Scan for the cell matching the given text and deliver its [X, Y] coordinate at center. 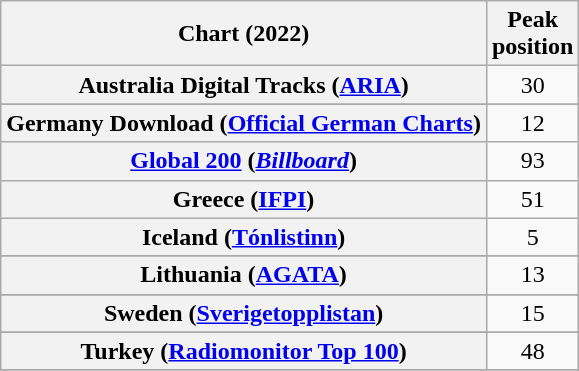
Australia Digital Tracks (ARIA) [244, 85]
15 [532, 313]
13 [532, 275]
93 [532, 161]
Peakposition [532, 34]
51 [532, 199]
30 [532, 85]
12 [532, 123]
Germany Download (Official German Charts) [244, 123]
5 [532, 237]
Chart (2022) [244, 34]
Turkey (Radiomonitor Top 100) [244, 351]
Sweden (Sverigetopplistan) [244, 313]
Iceland (Tónlistinn) [244, 237]
48 [532, 351]
Greece (IFPI) [244, 199]
Lithuania (AGATA) [244, 275]
Global 200 (Billboard) [244, 161]
